Return the [x, y] coordinate for the center point of the cell that contains the specified text.  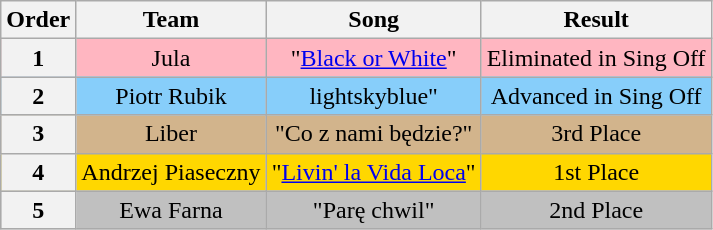
Eliminated in Sing Off [596, 58]
"Parę chwil" [374, 210]
Order [38, 20]
3rd Place [596, 134]
Team [171, 20]
4 [38, 172]
lightskyblue" [374, 96]
Jula [171, 58]
"Black or White" [374, 58]
Andrzej Piaseczny [171, 172]
Piotr Rubik [171, 96]
Liber [171, 134]
1 [38, 58]
"Livin' la Vida Loca" [374, 172]
Result [596, 20]
Advanced in Sing Off [596, 96]
2 [38, 96]
3 [38, 134]
Ewa Farna [171, 210]
"Co z nami będzie?" [374, 134]
5 [38, 210]
1st Place [596, 172]
Song [374, 20]
2nd Place [596, 210]
